Search for the cell housing the specified text and yield its (X, Y) center coordinate. 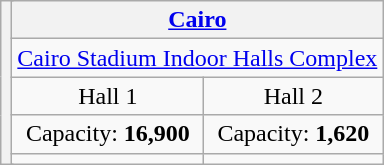
Cairo (198, 20)
Capacity: 1,620 (294, 134)
Capacity: 16,900 (108, 134)
Hall 1 (108, 96)
Cairo Stadium Indoor Halls Complex (198, 58)
Hall 2 (294, 96)
